For the text-containing cell, return its midpoint in (x, y) coordinate format. 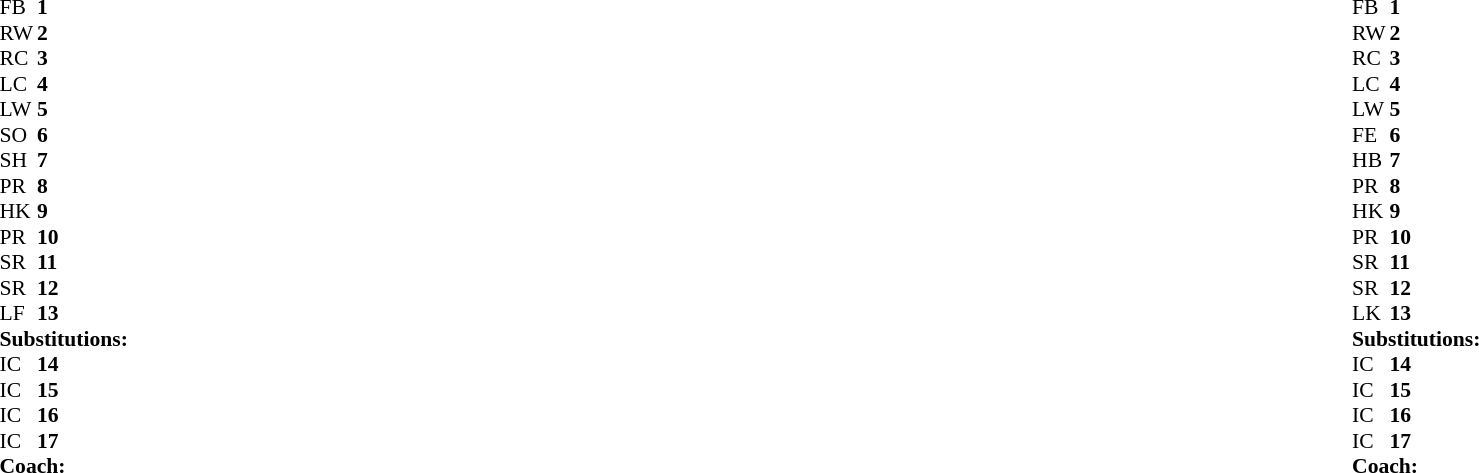
SO (19, 135)
LK (1371, 313)
LF (19, 313)
FE (1371, 135)
SH (19, 161)
HB (1371, 161)
Substitutions: (64, 339)
